Find where the given text appears and provide that cell's center as (X, Y) coordinate. 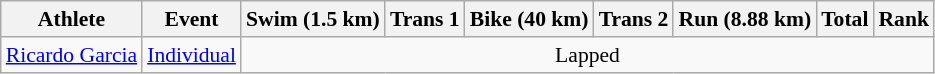
Rank (904, 19)
Athlete (72, 19)
Individual (192, 55)
Swim (1.5 km) (313, 19)
Event (192, 19)
Total (844, 19)
Run (8.88 km) (744, 19)
Bike (40 km) (530, 19)
Trans 2 (634, 19)
Ricardo Garcia (72, 55)
Trans 1 (425, 19)
Lapped (588, 55)
